Find where the given text appears and provide that cell's center as (X, Y) coordinate. 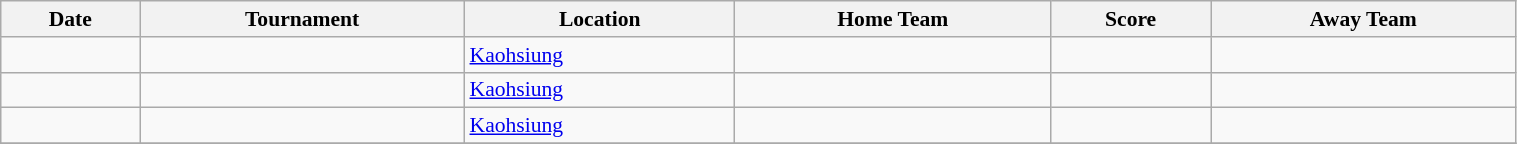
Away Team (1364, 19)
Home Team (893, 19)
Tournament (302, 19)
Score (1131, 19)
Date (70, 19)
Location (599, 19)
